Return (x, y) of the center of cell containing provided text 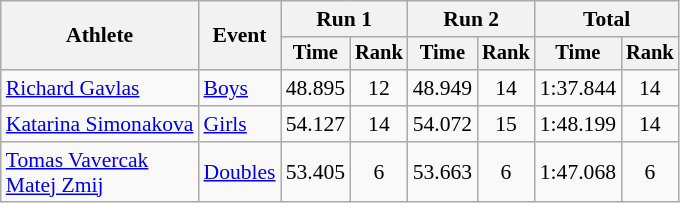
Richard Gavlas (100, 88)
1:48.199 (578, 124)
Total (607, 19)
Boys (240, 88)
Run 1 (344, 19)
Tomas VavercakMatej Zmij (100, 172)
48.949 (442, 88)
12 (379, 88)
Katarina Simonakova (100, 124)
48.895 (316, 88)
54.072 (442, 124)
54.127 (316, 124)
Event (240, 36)
Girls (240, 124)
53.663 (442, 172)
1:47.068 (578, 172)
1:37.844 (578, 88)
Run 2 (472, 19)
Athlete (100, 36)
53.405 (316, 172)
15 (506, 124)
Doubles (240, 172)
